For the text-containing cell, return its midpoint in [x, y] coordinate format. 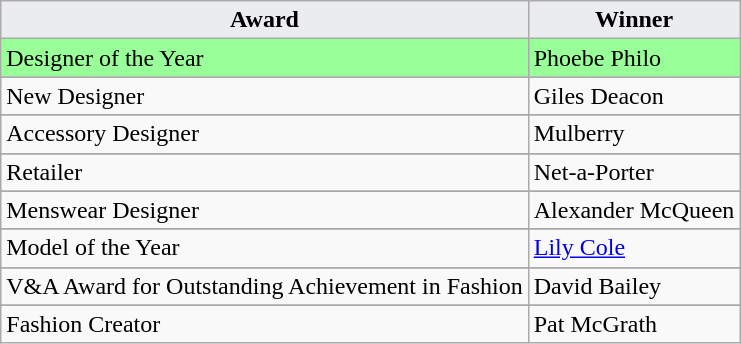
New Designer [264, 96]
Designer of the Year [264, 58]
Phoebe Philo [634, 58]
Giles Deacon [634, 96]
Retailer [264, 172]
Fashion Creator [264, 324]
Menswear Designer [264, 210]
Lily Cole [634, 248]
Alexander McQueen [634, 210]
Pat McGrath [634, 324]
V&A Award for Outstanding Achievement in Fashion [264, 286]
David Bailey [634, 286]
Model of the Year [264, 248]
Net-a-Porter [634, 172]
Accessory Designer [264, 134]
Mulberry [634, 134]
Winner [634, 20]
Award [264, 20]
